Determine the (x, y) coordinate at the center of the cell enclosing the given text.  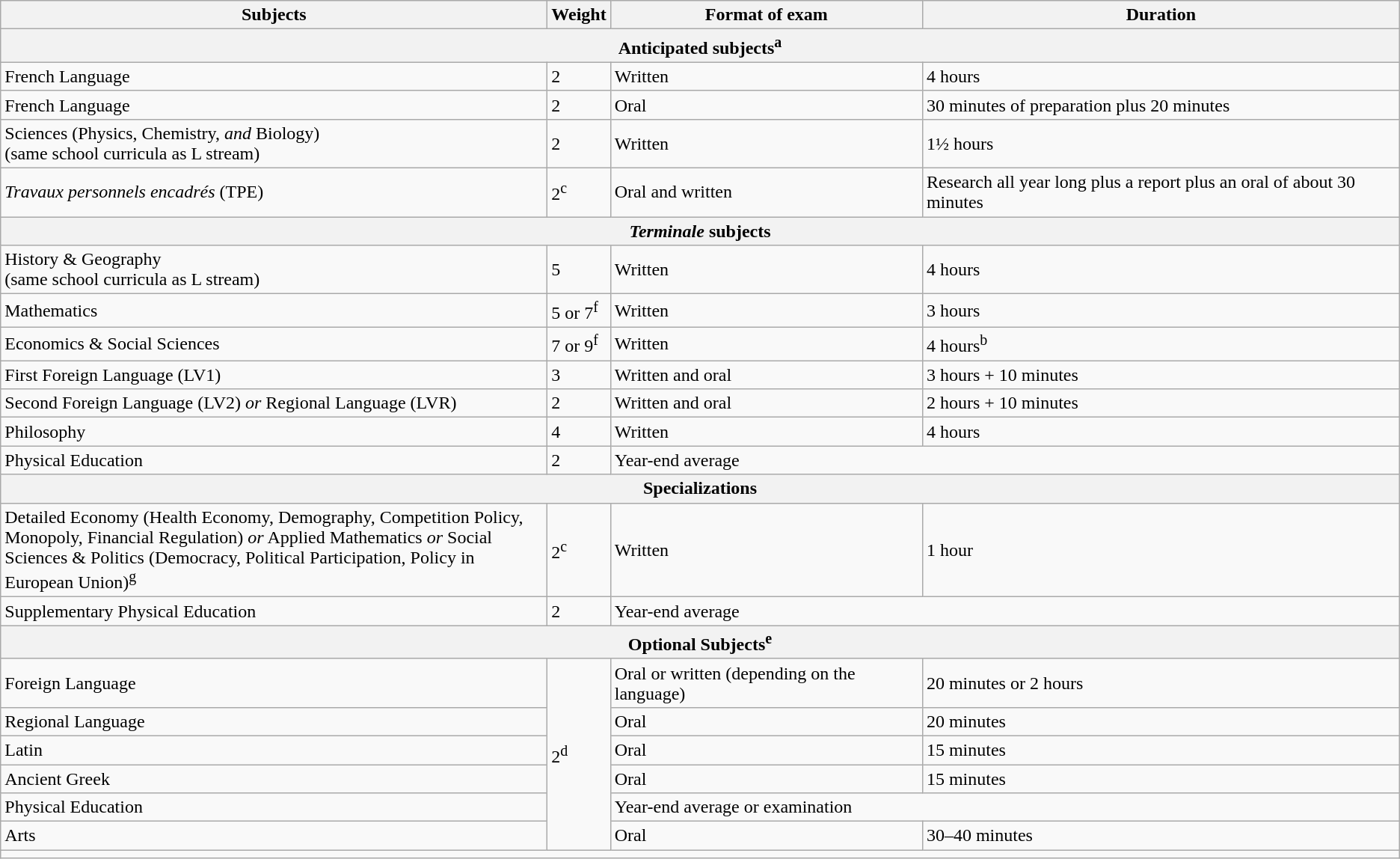
Specializations (700, 489)
2d (579, 754)
Subjects (274, 15)
Foreign Language (274, 682)
Year-end average or examination (1005, 807)
Supplementary Physical Education (274, 611)
Oral or written (depending on the language) (766, 682)
Sciences (Physics, Chemistry, and Biology)(same school curricula as L stream) (274, 144)
7 or 9f (579, 344)
Travaux personnels encadrés (TPE) (274, 193)
Weight (579, 15)
3 hours + 10 minutes (1161, 375)
Second Foreign Language (LV2) or Regional Language (LVR) (274, 403)
Ancient Greek (274, 779)
4 (579, 432)
1 hour (1161, 550)
Format of exam (766, 15)
5 or 7f (579, 311)
Philosophy (274, 432)
30–40 minutes (1161, 836)
20 minutes (1161, 721)
Mathematics (274, 311)
Terminale subjects (700, 231)
2 hours + 10 minutes (1161, 403)
4 hoursb (1161, 344)
Arts (274, 836)
History & Geography(same school curricula as L stream) (274, 269)
30 minutes of preparation plus 20 minutes (1161, 105)
3 hours (1161, 311)
Anticipated subjectsa (700, 46)
Research all year long plus a report plus an oral of about 30 minutes (1161, 193)
Optional Subjectse (700, 642)
Economics & Social Sciences (274, 344)
Regional Language (274, 721)
3 (579, 375)
20 minutes or 2 hours (1161, 682)
First Foreign Language (LV1) (274, 375)
Oral and written (766, 193)
5 (579, 269)
Latin (274, 750)
Duration (1161, 15)
1½ hours (1161, 144)
